Extract the [X, Y] coordinate from the center of the cell holding the provided text.  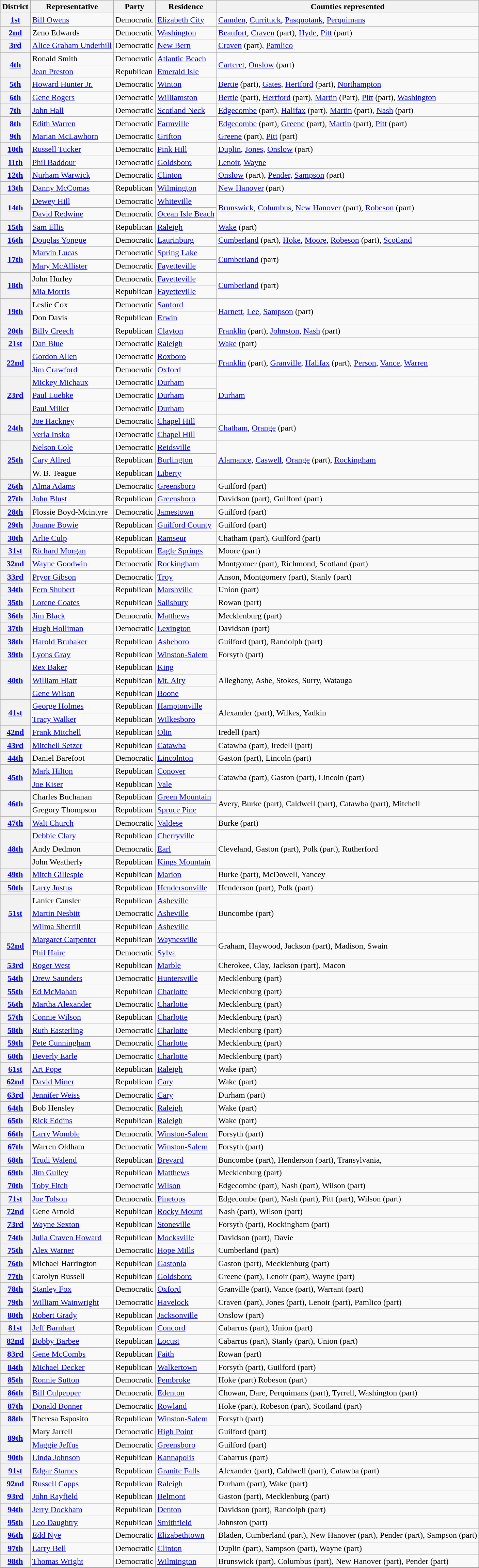
Emerald Isle [186, 71]
47th [15, 823]
67th [15, 1147]
Lincolnton [186, 758]
Spruce Pine [186, 810]
Gordon Allen [72, 356]
42nd [15, 732]
Mitch Gillespie [72, 875]
George Holmes [72, 706]
Julia Craven Howard [72, 1238]
Eagle Springs [186, 551]
Mitchell Setzer [72, 745]
Arlie Culp [72, 538]
Bobby Barbee [72, 1341]
24th [15, 428]
40th [15, 680]
Roger West [72, 965]
53rd [15, 965]
Duplin, Jones, Onslow (part) [347, 149]
Hendersonville [186, 888]
49th [15, 875]
Lorene Coates [72, 603]
Ed McMahan [72, 991]
Martha Alexander [72, 1004]
96th [15, 1535]
Art Pope [72, 1069]
Counties represented [347, 7]
Boone [186, 693]
Pembroke [186, 1380]
John Rayfield [72, 1497]
33rd [15, 577]
54th [15, 978]
Brevard [186, 1160]
Wayne Sexton [72, 1225]
Beverly Earle [72, 1056]
Hope Mills [186, 1250]
Alice Graham Underhill [72, 46]
Edgecombe (part), Halifax (part), Martin (part), Nash (part) [347, 110]
Asheboro [186, 642]
Joe Kiser [72, 784]
91st [15, 1471]
Stanley Fox [72, 1289]
30th [15, 538]
73rd [15, 1225]
Greene (part), Pitt (part) [347, 136]
Tracy Walker [72, 719]
Michael Decker [72, 1367]
Mt. Airy [186, 680]
Michael Harrington [72, 1263]
Nelson Cole [72, 447]
Nash (part), Wilson (part) [347, 1212]
Jeff Barnhart [72, 1328]
Leo Daughtry [72, 1522]
89th [15, 1438]
Burke (part), McDowell, Yancey [347, 875]
Wilson [186, 1185]
Olin [186, 732]
Walkertown [186, 1367]
Andy Dedmon [72, 849]
Chowan, Dare, Perquimans (part), Tyrrell, Washington (part) [347, 1393]
High Point [186, 1432]
Rick Eddins [72, 1121]
Danny McComas [72, 188]
Harold Brubaker [72, 642]
Ramseur [186, 538]
Franklin (part), Johnston, Nash (part) [347, 330]
68th [15, 1160]
Paul Miller [72, 408]
Duplin (part), Sampson (part), Wayne (part) [347, 1548]
Sam Ellis [72, 227]
Craven (part), Jones (part), Lenoir (part), Pamlico (part) [347, 1302]
Sylva [186, 952]
75th [15, 1250]
Ruth Easterling [72, 1030]
Marshville [186, 590]
Vale [186, 784]
9th [15, 136]
Gene Arnold [72, 1212]
Mary McAllister [72, 266]
Rocky Mount [186, 1212]
W. B. Teague [72, 473]
Nurham Warwick [72, 175]
Carteret, Onslow (part) [347, 65]
59th [15, 1043]
29th [15, 525]
Wilma Sherrill [72, 926]
Belmont [186, 1497]
Mark Hilton [72, 771]
Whiteville [186, 201]
41st [15, 713]
Pryor Gibson [72, 577]
Elizabeth City [186, 20]
Larry Womble [72, 1134]
Earl [186, 849]
Cherokee, Clay, Jackson (part), Macon [347, 965]
Erwin [186, 318]
Granville (part), Vance (part), Warrant (part) [347, 1289]
97th [15, 1548]
32nd [15, 564]
Smithfield [186, 1522]
Fern Shubert [72, 590]
Jim Black [72, 616]
6th [15, 97]
Thomas Wright [72, 1561]
Don Davis [72, 318]
21st [15, 343]
7th [15, 110]
44th [15, 758]
Cabarrus (part), Union (part) [347, 1328]
34th [15, 590]
Faith [186, 1354]
Flossie Boyd-Mcintyre [72, 512]
Theresa Esposito [72, 1419]
Edgar Starnes [72, 1471]
Havelock [186, 1302]
Stoneville [186, 1225]
10th [15, 149]
84th [15, 1367]
58th [15, 1030]
Marion [186, 875]
Rowland [186, 1406]
Ronald Smith [72, 59]
Charles Buchanan [72, 797]
Rex Baker [72, 667]
1st [15, 20]
14th [15, 208]
Joe Hackney [72, 421]
Joanne Bowie [72, 525]
81st [15, 1328]
Pete Cunningham [72, 1043]
Greene (part), Lenoir (part), Wayne (part) [347, 1276]
Forsyth (part), Guilford (part) [347, 1367]
95th [15, 1522]
90th [15, 1458]
Elizabethtown [186, 1535]
John Weatherly [72, 862]
Edgecombe (part), Greene (part), Martin (part), Pitt (part) [347, 123]
94th [15, 1509]
26th [15, 486]
61st [15, 1069]
Richard Morgan [72, 551]
Burke (part) [347, 823]
Onslow (part) [347, 1315]
Toby Fitch [72, 1185]
Lyons Gray [72, 654]
20th [15, 330]
Forsyth (part), Rockingham (part) [347, 1225]
Iredell (part) [347, 732]
Gene Rogers [72, 97]
Alexander (part), Wilkes, Yadkin [347, 713]
78th [15, 1289]
Green Mountain [186, 797]
37th [15, 629]
48th [15, 849]
Liberty [186, 473]
Dewey Hill [72, 201]
79th [15, 1302]
Guilford County [186, 525]
District [15, 7]
Buncombe (part), Henderson (part), Transylvania, [347, 1160]
86th [15, 1393]
Grifton [186, 136]
Pinetops [186, 1198]
Camden, Currituck, Pasquotank, Perquimans [347, 20]
Washington [186, 33]
Ronnie Sutton [72, 1380]
28th [15, 512]
Marian McLawhorn [72, 136]
85th [15, 1380]
Alleghany, Ashe, Stokes, Surry, Watauga [347, 680]
Edgecombe (part), Nash (part), Wilson (part) [347, 1185]
76th [15, 1263]
80th [15, 1315]
Craven (part), Pamlico [347, 46]
Guilford (part), Randolph (part) [347, 642]
John Hurley [72, 279]
Cleveland, Gaston (part), Polk (part), Rutherford [347, 849]
31st [15, 551]
72nd [15, 1212]
92nd [15, 1484]
Debbie Clary [72, 836]
Connie Wilson [72, 1017]
King [186, 667]
Scotland Neck [186, 110]
Residence [186, 7]
Robert Grady [72, 1315]
Cabarrus (part) [347, 1458]
5th [15, 84]
46th [15, 804]
Cumberland (part), Hoke, Moore, Robeson (part), Scotland [347, 240]
Cabarrus (part), Stanly (part), Union (part) [347, 1341]
65th [15, 1121]
39th [15, 654]
Lanier Cansler [72, 901]
Onslow (part), Pender, Sampson (part) [347, 175]
Conover [186, 771]
Davidson (part), Randolph (part) [347, 1509]
Walt Church [72, 823]
Chatham, Orange (part) [347, 428]
Hugh Holliman [72, 629]
Spring Lake [186, 253]
56th [15, 1004]
Montgomer (part), Richmond, Scotland (part) [347, 564]
Representative [72, 7]
Bill Owens [72, 20]
Frank Mitchell [72, 732]
Marble [186, 965]
Wilkesboro [186, 719]
Trudi Walend [72, 1160]
Alexander (part), Caldwell (part), Catawba (part) [347, 1471]
Davidson (part), Guilford (part) [347, 499]
New Hanover (part) [347, 188]
Graham, Haywood, Jackson (part), Madison, Swain [347, 946]
12th [15, 175]
18th [15, 285]
Leslie Cox [72, 305]
Jerry Dockham [72, 1509]
Franklin (part), Granville, Halifax (part), Person, Vance, Warren [347, 363]
69th [15, 1173]
Lenoir, Wayne [347, 162]
Atlantic Beach [186, 59]
Brunswick, Columbus, New Hanover (part), Robeson (part) [347, 208]
Maggie Jeffus [72, 1445]
Zeno Edwards [72, 33]
Locust [186, 1341]
50th [15, 888]
36th [15, 616]
71st [15, 1198]
Bladen, Cumberland (part), New Hanover (part), Pender (part), Sampson (part) [347, 1535]
Jean Preston [72, 71]
Henderson (part), Polk (part) [347, 888]
52nd [15, 946]
Concord [186, 1328]
Phil Baddour [72, 162]
4th [15, 65]
93rd [15, 1497]
Carolyn Russell [72, 1276]
Roxboro [186, 356]
77th [15, 1276]
Martin Nesbitt [72, 914]
27th [15, 499]
Catawba [186, 745]
Bill Culpepper [72, 1393]
Hoke (part) Robeson (part) [347, 1380]
Marvin Lucas [72, 253]
57th [15, 1017]
45th [15, 777]
19th [15, 311]
Kings Mountain [186, 862]
Johnston (part) [347, 1522]
Union (part) [347, 590]
John Blust [72, 499]
60th [15, 1056]
William Wainwright [72, 1302]
Mary Jarrell [72, 1432]
51st [15, 914]
Alamance, Caswell, Orange (part), Rockingham [347, 460]
Chatham (part), Guilford (part) [347, 538]
Valdese [186, 823]
Mia Morris [72, 292]
16th [15, 240]
Jim Crawford [72, 369]
Mocksville [186, 1238]
Catawba (part), Iredell (part) [347, 745]
88th [15, 1419]
Gene McCombs [72, 1354]
Hamptonville [186, 706]
23rd [15, 395]
Brunswick (part), Columbus (part), New Hanover (part), Pender (part) [347, 1561]
2nd [15, 33]
Edith Warren [72, 123]
Wayne Goodwin [72, 564]
Alex Warner [72, 1250]
Billy Creech [72, 330]
Gregory Thompson [72, 810]
Bertie (part), Gates, Hertford (part), Northampton [347, 84]
Donald Bonner [72, 1406]
Jennifer Weiss [72, 1095]
70th [15, 1185]
Winton [186, 84]
Troy [186, 577]
13th [15, 188]
Jamestown [186, 512]
Larry Justus [72, 888]
Warren Oldham [72, 1147]
Beaufort, Craven (part), Hyde, Pitt (part) [347, 33]
3rd [15, 46]
Phil Haire [72, 952]
Farmville [186, 123]
David Miner [72, 1082]
Margaret Carpenter [72, 939]
Cary Allred [72, 460]
Drew Saunders [72, 978]
Sanford [186, 305]
Lexington [186, 629]
98th [15, 1561]
Alma Adams [72, 486]
15th [15, 227]
Williamston [186, 97]
83rd [15, 1354]
Pink Hill [186, 149]
Rockingham [186, 564]
25th [15, 460]
35th [15, 603]
Davidson (part), Davie [347, 1238]
Granite Falls [186, 1471]
Reidsville [186, 447]
William Hiatt [72, 680]
Durham (part) [347, 1095]
John Hall [72, 110]
Avery, Burke (part), Caldwell (part), Catawba (part), Mitchell [347, 804]
Laurinburg [186, 240]
Douglas Yongue [72, 240]
Gene Wilson [72, 693]
8th [15, 123]
22nd [15, 363]
Larry Bell [72, 1548]
63rd [15, 1095]
Waynesville [186, 939]
Davidson (part) [347, 629]
Russell Tucker [72, 149]
Cherryville [186, 836]
Harnett, Lee, Sampson (part) [347, 311]
Ocean Isle Beach [186, 214]
Edgecombe (part), Nash (part), Pitt (part), Wilson (part) [347, 1198]
Party [134, 7]
Denton [186, 1509]
Verla Insko [72, 434]
38th [15, 642]
Anson, Montgomery (part), Stanly (part) [347, 577]
43rd [15, 745]
Bob Hensley [72, 1108]
Edenton [186, 1393]
Gaston (part), Lincoln (part) [347, 758]
64th [15, 1108]
Mickey Michaux [72, 383]
David Redwine [72, 214]
Durham (part), Wake (part) [347, 1484]
Russell Capps [72, 1484]
74th [15, 1238]
55th [15, 991]
Salisbury [186, 603]
Huntersville [186, 978]
Hoke (part), Robeson (part), Scotland (part) [347, 1406]
Bertie (part), Hertford (part), Martin (Part), Pitt (part), Washington [347, 97]
Gastonia [186, 1263]
Edd Nye [72, 1535]
New Bern [186, 46]
Clayton [186, 330]
87th [15, 1406]
Catawba (part), Gaston (part), Lincoln (part) [347, 777]
Howard Hunter Jr. [72, 84]
Buncombe (part) [347, 914]
62nd [15, 1082]
Burlington [186, 460]
Jim Gulley [72, 1173]
Jacksonville [186, 1315]
Kannapolis [186, 1458]
Dan Blue [72, 343]
11th [15, 162]
Joe Tolson [72, 1198]
Daniel Barefoot [72, 758]
Linda Johnson [72, 1458]
Paul Luebke [72, 395]
66th [15, 1134]
17th [15, 259]
82nd [15, 1341]
Moore (part) [347, 551]
